Locate the cell with the specified text and output its (X, Y) center coordinate. 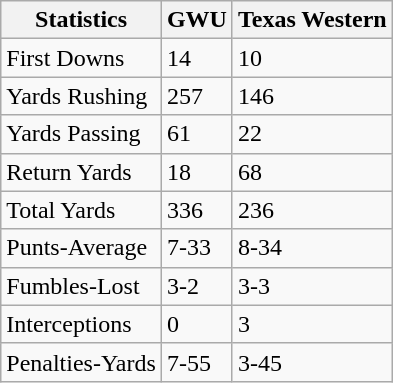
Statistics (82, 20)
Texas Western (312, 20)
First Downs (82, 58)
Yards Passing (82, 134)
61 (196, 134)
Yards Rushing (82, 96)
18 (196, 172)
3-45 (312, 362)
68 (312, 172)
Return Yards (82, 172)
8-34 (312, 248)
7-33 (196, 248)
3-3 (312, 286)
GWU (196, 20)
3-2 (196, 286)
14 (196, 58)
0 (196, 324)
257 (196, 96)
Penalties-Yards (82, 362)
146 (312, 96)
Total Yards (82, 210)
7-55 (196, 362)
10 (312, 58)
Punts-Average (82, 248)
Interceptions (82, 324)
3 (312, 324)
22 (312, 134)
336 (196, 210)
236 (312, 210)
Fumbles-Lost (82, 286)
